Provide the [x, y] coordinate of the cell's center where the given text is located.  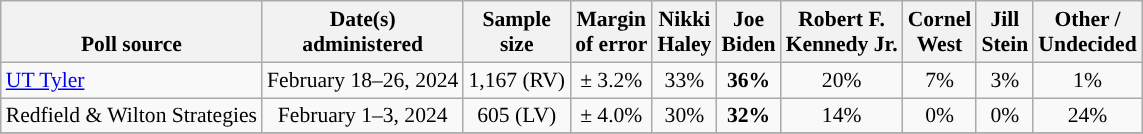
± 4.0% [611, 116]
February 1–3, 2024 [362, 116]
36% [748, 80]
CornelWest [940, 32]
Marginof error [611, 32]
20% [842, 80]
Other /Undecided [1087, 32]
NikkiHaley [684, 32]
14% [842, 116]
Robert F.Kennedy Jr. [842, 32]
33% [684, 80]
1,167 (RV) [516, 80]
24% [1087, 116]
JoeBiden [748, 32]
Date(s)administered [362, 32]
February 18–26, 2024 [362, 80]
1% [1087, 80]
± 3.2% [611, 80]
Samplesize [516, 32]
605 (LV) [516, 116]
7% [940, 80]
UT Tyler [132, 80]
30% [684, 116]
Redfield & Wilton Strategies [132, 116]
32% [748, 116]
JillStein [1004, 32]
3% [1004, 80]
Poll source [132, 32]
